Capture the cell that displays the provided text and extract its [x, y] central coordinate. 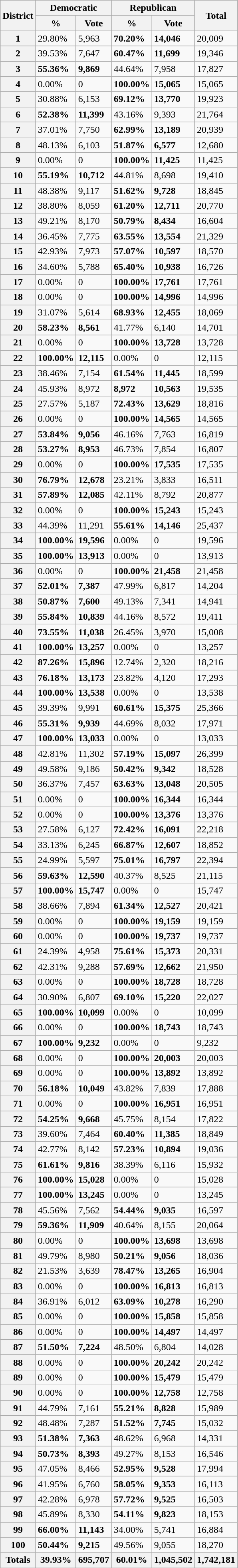
45.75% [132, 1119]
88 [18, 1362]
75.01% [132, 860]
29.80% [56, 38]
57.69% [132, 967]
9,823 [173, 1514]
98 [18, 1514]
60 [18, 936]
76.79% [56, 480]
39.60% [56, 1134]
11,399 [93, 114]
7,775 [93, 236]
13,554 [173, 236]
67 [18, 1043]
70.20% [132, 38]
12,678 [93, 480]
47 [18, 738]
53 [18, 830]
44.79% [56, 1408]
19,346 [216, 54]
78.47% [132, 1271]
24.39% [56, 952]
42 [18, 662]
14,146 [173, 525]
27.57% [56, 403]
52 [18, 814]
10,712 [93, 175]
9 [18, 160]
6,804 [173, 1347]
60.61% [132, 708]
69.10% [132, 997]
68.93% [132, 312]
58 [18, 906]
50.44% [56, 1545]
16,797 [173, 860]
53.27% [56, 449]
8,953 [93, 449]
26.45% [132, 632]
21,115 [216, 875]
45.89% [56, 1514]
38 [18, 601]
16,113 [216, 1484]
94 [18, 1454]
18,570 [216, 251]
55.21% [132, 1408]
17,888 [216, 1088]
49.27% [132, 1454]
44.64% [132, 69]
7,600 [93, 601]
9,869 [93, 69]
17,293 [216, 678]
21,329 [216, 236]
8,980 [93, 1256]
47.99% [132, 586]
13,629 [173, 403]
86 [18, 1332]
15,097 [173, 754]
38.39% [132, 1165]
20,877 [216, 495]
63.55% [132, 236]
18,036 [216, 1256]
37.01% [56, 130]
7,562 [93, 1210]
9,525 [173, 1499]
19,923 [216, 99]
8,155 [173, 1225]
71 [18, 1103]
48.62% [132, 1438]
53.84% [56, 434]
62 [18, 967]
36 [18, 571]
8,153 [173, 1454]
44.81% [132, 175]
17,822 [216, 1119]
1 [18, 38]
42.11% [132, 495]
13,189 [173, 130]
15,375 [173, 708]
62.99% [132, 130]
16,604 [216, 221]
57.89% [56, 495]
6 [18, 114]
46.73% [132, 449]
48.38% [56, 191]
36.37% [56, 784]
52.95% [132, 1469]
50.73% [56, 1454]
23 [18, 373]
9,816 [93, 1165]
39.39% [56, 708]
7 [18, 130]
11 [18, 191]
6,978 [93, 1499]
16,819 [216, 434]
16,511 [216, 480]
15 [18, 251]
15,373 [173, 952]
61.61% [56, 1165]
District [18, 16]
18,852 [216, 845]
12,662 [173, 967]
12,607 [173, 845]
14,941 [216, 601]
4,958 [93, 952]
10,278 [173, 1301]
55.31% [56, 723]
72.42% [132, 830]
41.95% [56, 1484]
7,224 [93, 1347]
59 [18, 921]
100 [18, 1545]
9,055 [173, 1545]
47.05% [56, 1469]
11,038 [93, 632]
6,116 [173, 1165]
10,839 [93, 616]
84 [18, 1301]
9,117 [93, 191]
18,216 [216, 662]
57.72% [132, 1499]
90 [18, 1392]
43.16% [132, 114]
87 [18, 1347]
54 [18, 845]
82 [18, 1271]
16,807 [216, 449]
19,410 [216, 175]
8,330 [93, 1514]
55.84% [56, 616]
9,353 [173, 1484]
63.63% [132, 784]
49.58% [56, 769]
74 [18, 1149]
8,142 [93, 1149]
16,546 [216, 1454]
20,009 [216, 38]
61.34% [132, 906]
37 [18, 586]
42.28% [56, 1499]
29 [18, 465]
7,763 [173, 434]
5,614 [93, 312]
60.01% [132, 1560]
10 [18, 175]
18,069 [216, 312]
14,204 [216, 586]
40.37% [132, 875]
64 [18, 997]
16,503 [216, 1499]
75.61% [132, 952]
78 [18, 1210]
51.38% [56, 1438]
3,639 [93, 1271]
8,434 [173, 221]
83 [18, 1286]
9,215 [93, 1545]
43 [18, 678]
65 [18, 1012]
8,170 [93, 221]
11,385 [173, 1134]
8,792 [173, 495]
6,140 [173, 327]
19,535 [216, 388]
48 [18, 754]
48.48% [56, 1423]
38.66% [56, 906]
4,120 [173, 678]
50.87% [56, 601]
38.46% [56, 373]
89 [18, 1377]
55 [18, 860]
48.50% [132, 1347]
49.79% [56, 1256]
7,341 [173, 601]
12,527 [173, 906]
36.45% [56, 236]
20,939 [216, 130]
8,525 [173, 875]
39.53% [56, 54]
45 [18, 708]
11,291 [93, 525]
7,161 [93, 1408]
17,971 [216, 723]
14 [18, 236]
39.93% [56, 1560]
9,288 [93, 967]
77 [18, 1195]
27 [18, 434]
16,597 [216, 1210]
51.62% [132, 191]
7,387 [93, 586]
56 [18, 875]
81 [18, 1256]
95 [18, 1469]
18,849 [216, 1134]
8,059 [93, 206]
75 [18, 1165]
19,411 [216, 616]
12,711 [173, 206]
68 [18, 1058]
56.18% [56, 1088]
63.09% [132, 1301]
17 [18, 282]
35 [18, 556]
8,698 [173, 175]
17,827 [216, 69]
2,320 [173, 662]
13 [18, 221]
66 [18, 1027]
44.39% [56, 525]
52.38% [56, 114]
8,032 [173, 723]
30 [18, 480]
51.50% [56, 1347]
48.13% [56, 145]
8,572 [173, 616]
50.79% [132, 221]
7,973 [93, 251]
43.82% [132, 1088]
25 [18, 403]
80 [18, 1241]
21,950 [216, 967]
24 [18, 388]
19 [18, 312]
12 [18, 206]
16 [18, 267]
38.80% [56, 206]
49.13% [132, 601]
9,035 [173, 1210]
36.91% [56, 1301]
9,939 [93, 723]
49.21% [56, 221]
61.54% [132, 373]
Totals [18, 1560]
26,399 [216, 754]
10,563 [173, 388]
5,187 [93, 403]
11,909 [93, 1225]
19,036 [216, 1149]
6,817 [173, 586]
20,505 [216, 784]
Democratic [73, 8]
50.21% [132, 1256]
50.42% [132, 769]
66.87% [132, 845]
9,668 [93, 1119]
72.43% [132, 403]
32 [18, 510]
1,045,502 [173, 1560]
63 [18, 982]
20,331 [216, 952]
2 [18, 54]
20,421 [216, 906]
61.20% [132, 206]
16,884 [216, 1530]
5,741 [173, 1530]
91 [18, 1408]
7,363 [93, 1438]
18,599 [216, 373]
41.77% [132, 327]
6,103 [93, 145]
13,265 [173, 1271]
34 [18, 541]
12.74% [132, 662]
20,064 [216, 1225]
15,932 [216, 1165]
79 [18, 1225]
18,816 [216, 403]
39 [18, 616]
21 [18, 343]
33 [18, 525]
10,894 [173, 1149]
695,707 [93, 1560]
14,046 [173, 38]
7,457 [93, 784]
6,807 [93, 997]
15,896 [93, 662]
7,464 [93, 1134]
12,590 [93, 875]
18,528 [216, 769]
72 [18, 1119]
46 [18, 723]
20 [18, 327]
3,833 [173, 480]
87.26% [56, 662]
12,085 [93, 495]
44 [18, 693]
76 [18, 1180]
33.13% [56, 845]
13,048 [173, 784]
51.87% [132, 145]
3 [18, 69]
14,028 [216, 1347]
15,032 [216, 1423]
76.18% [56, 678]
13,173 [93, 678]
54.25% [56, 1119]
11,143 [93, 1530]
58.23% [56, 327]
26 [18, 419]
16,290 [216, 1301]
23.82% [132, 678]
8 [18, 145]
10,938 [173, 267]
8,154 [173, 1119]
58.05% [132, 1484]
7,894 [93, 906]
7,750 [93, 130]
34.60% [56, 267]
40.64% [132, 1225]
49.56% [132, 1545]
30.88% [56, 99]
7,154 [93, 373]
20,770 [216, 206]
45.93% [56, 388]
96 [18, 1484]
18 [18, 297]
25,437 [216, 525]
59.63% [56, 875]
8,828 [173, 1408]
9,186 [93, 769]
11,699 [173, 54]
57.23% [132, 1149]
30.90% [56, 997]
8,393 [93, 1454]
9,728 [173, 191]
18,270 [216, 1545]
5,963 [93, 38]
7,854 [173, 449]
7,647 [93, 54]
55.19% [56, 175]
24.99% [56, 860]
6,968 [173, 1438]
54.44% [132, 1210]
15,989 [216, 1408]
50 [18, 784]
22 [18, 358]
22,027 [216, 997]
6,153 [93, 99]
31.07% [56, 312]
16,091 [173, 830]
16,904 [216, 1271]
4 [18, 84]
59.36% [56, 1225]
9,528 [173, 1469]
Republican [153, 8]
27.58% [56, 830]
69 [18, 1073]
65.40% [132, 267]
6,245 [93, 845]
51.52% [132, 1423]
99 [18, 1530]
57.07% [132, 251]
42.31% [56, 967]
45.56% [56, 1210]
6,127 [93, 830]
22,218 [216, 830]
10,597 [173, 251]
28 [18, 449]
5 [18, 99]
85 [18, 1317]
7,745 [173, 1423]
41 [18, 647]
14,331 [216, 1438]
7,958 [173, 69]
55.61% [132, 525]
10,049 [93, 1088]
7,839 [173, 1088]
5,597 [93, 860]
70 [18, 1088]
21,764 [216, 114]
42.81% [56, 754]
9,991 [93, 708]
5,788 [93, 267]
1,742,181 [216, 1560]
22,394 [216, 860]
57.19% [132, 754]
23.21% [132, 480]
61 [18, 952]
66.00% [56, 1530]
12,680 [216, 145]
49 [18, 769]
8,466 [93, 1469]
11,445 [173, 373]
21.53% [56, 1271]
69.12% [132, 99]
34.00% [132, 1530]
42.93% [56, 251]
Total [216, 16]
6,012 [93, 1301]
52.01% [56, 586]
3,970 [173, 632]
40 [18, 632]
9,393 [173, 114]
42.77% [56, 1149]
73.55% [56, 632]
9,342 [173, 769]
16,726 [216, 267]
92 [18, 1423]
60.47% [132, 54]
8,561 [93, 327]
51 [18, 799]
17,994 [216, 1469]
44.16% [132, 616]
60.40% [132, 1134]
54.11% [132, 1514]
57 [18, 890]
93 [18, 1438]
46.16% [132, 434]
31 [18, 495]
18,845 [216, 191]
73 [18, 1134]
6,760 [93, 1484]
18,153 [216, 1514]
13,770 [173, 99]
25,366 [216, 708]
6,577 [173, 145]
15,220 [173, 997]
7,287 [93, 1423]
12,455 [173, 312]
44.69% [132, 723]
14,701 [216, 327]
11,302 [93, 754]
55.36% [56, 69]
15,008 [216, 632]
97 [18, 1499]
